Scan for the cell matching the given text and deliver its (x, y) coordinate at center. 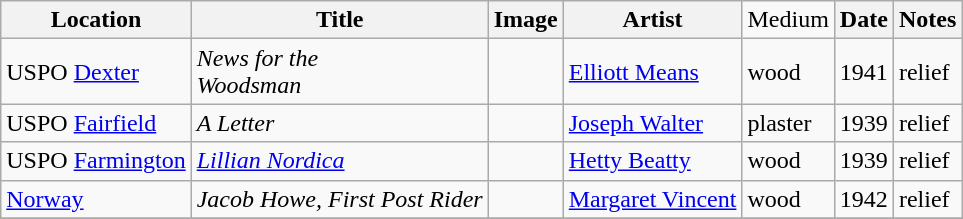
Margaret Vincent (652, 199)
Elliott Means (652, 72)
Notes (927, 20)
Joseph Walter (652, 123)
Date (864, 20)
Image (526, 20)
Artist (652, 20)
USPO Farmington (96, 161)
Location (96, 20)
Medium (788, 20)
plaster (788, 123)
News for theWoodsman (340, 72)
USPO Fairfield (96, 123)
Hetty Beatty (652, 161)
USPO Dexter (96, 72)
Title (340, 20)
A Letter (340, 123)
Lillian Nordica (340, 161)
1942 (864, 199)
Norway (96, 199)
1941 (864, 72)
Jacob Howe, First Post Rider (340, 199)
